Pinpoint the cell where the given text exists, returning its (X, Y) midpoint coordinate. 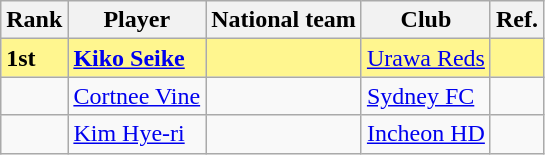
1st (34, 58)
Club (426, 20)
Cortnee Vine (137, 96)
Incheon HD (426, 134)
Urawa Reds (426, 58)
Sydney FC (426, 96)
Ref. (516, 20)
Kim Hye-ri (137, 134)
Player (137, 20)
Rank (34, 20)
Kiko Seike (137, 58)
National team (284, 20)
